Return (x, y) of the center of cell containing provided text 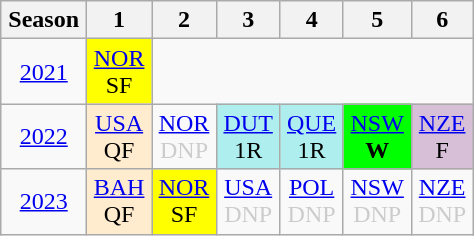
4 (312, 20)
NSWW (377, 136)
3 (248, 20)
DUT1R (248, 136)
QUE1R (312, 136)
USAQF (120, 136)
BAHQF (120, 202)
2022 (44, 136)
NZEDNP (442, 202)
6 (442, 20)
2023 (44, 202)
Season (44, 20)
1 (120, 20)
5 (377, 20)
USADNP (248, 202)
NSWDNP (377, 202)
NZEF (442, 136)
NORDNP (184, 136)
2 (184, 20)
2021 (44, 72)
POLDNP (312, 202)
